For the text-containing cell, return its midpoint in (x, y) coordinate format. 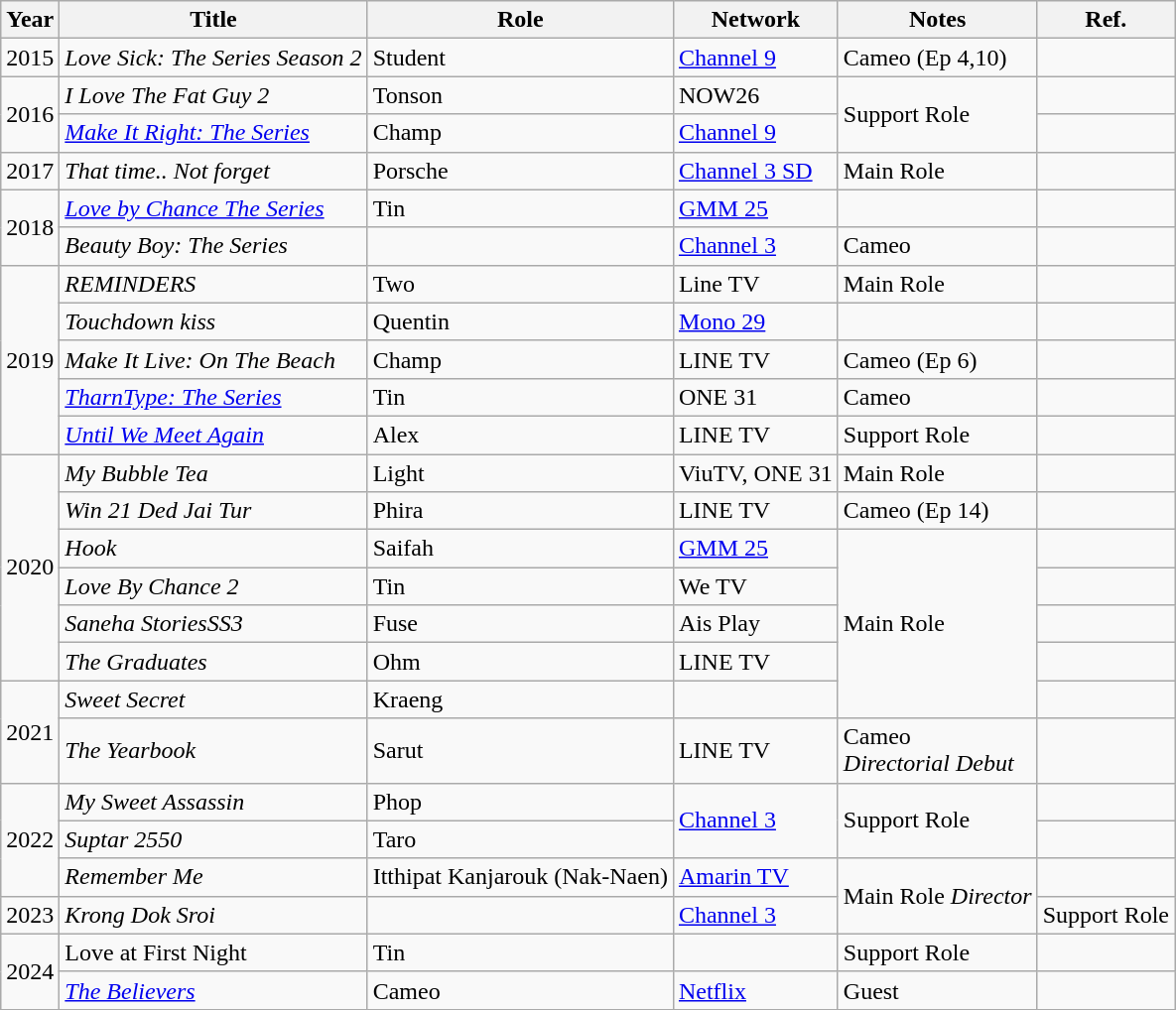
Cameo (Ep 4,10) (937, 58)
Amarin TV (755, 877)
Remember Me (213, 877)
The Believers (213, 990)
Alex (520, 435)
Suptar 2550 (213, 839)
Ais Play (755, 624)
Phira (520, 511)
Fuse (520, 624)
2015 (30, 58)
Two (520, 284)
2016 (30, 114)
Love Sick: The Series Season 2 (213, 58)
Light (520, 473)
Hook (213, 549)
Guest (937, 990)
Title (213, 20)
Make It Live: On The Beach (213, 359)
The Yearbook (213, 750)
I Love The Fat Guy 2 (213, 95)
Notes (937, 20)
Year (30, 20)
REMINDERS (213, 284)
Student (520, 58)
2021 (30, 732)
Love By Chance 2 (213, 586)
Phop (520, 802)
Line TV (755, 284)
Mono 29 (755, 321)
2024 (30, 971)
Saneha StoriesSS3 (213, 624)
Netflix (755, 990)
2023 (30, 915)
Love at First Night (213, 952)
We TV (755, 586)
CameoDirectorial Debut (937, 750)
2017 (30, 171)
Sarut (520, 750)
Quentin (520, 321)
My Bubble Tea (213, 473)
Network (755, 20)
2022 (30, 839)
Saifah (520, 549)
Win 21 Ded Jai Tur (213, 511)
Until We Meet Again (213, 435)
Main Role Director (937, 896)
That time.. Not forget (213, 171)
The Graduates (213, 662)
Touchdown kiss (213, 321)
Sweet Secret (213, 699)
Make It Right: The Series (213, 133)
Cameo (Ep 6) (937, 359)
NOW26 (755, 95)
ONE 31 (755, 397)
Love by Chance The Series (213, 208)
2019 (30, 359)
Ohm (520, 662)
ViuTV, ONE 31 (755, 473)
Cameo (Ep 14) (937, 511)
My Sweet Assassin (213, 802)
Porsche (520, 171)
TharnType: The Series (213, 397)
Krong Dok Sroi (213, 915)
Kraeng (520, 699)
Channel 3 SD (755, 171)
Ref. (1106, 20)
Tonson (520, 95)
Role (520, 20)
Taro (520, 839)
2020 (30, 568)
Beauty Boy: The Series (213, 246)
2018 (30, 227)
Itthipat Kanjarouk (Nak-Naen) (520, 877)
